Search for the cell housing the specified text and yield its (X, Y) center coordinate. 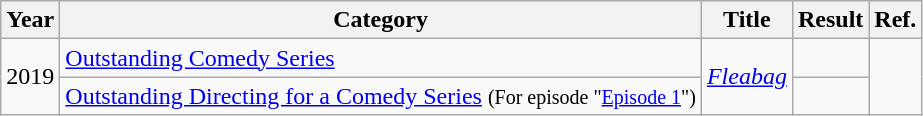
Fleabag (746, 77)
Ref. (896, 20)
2019 (30, 77)
Title (746, 20)
Outstanding Directing for a Comedy Series (For episode "Episode 1") (381, 96)
Category (381, 20)
Result (830, 20)
Outstanding Comedy Series (381, 58)
Year (30, 20)
